Identify which cell holds the provided text, then report its [X, Y] central coordinate. 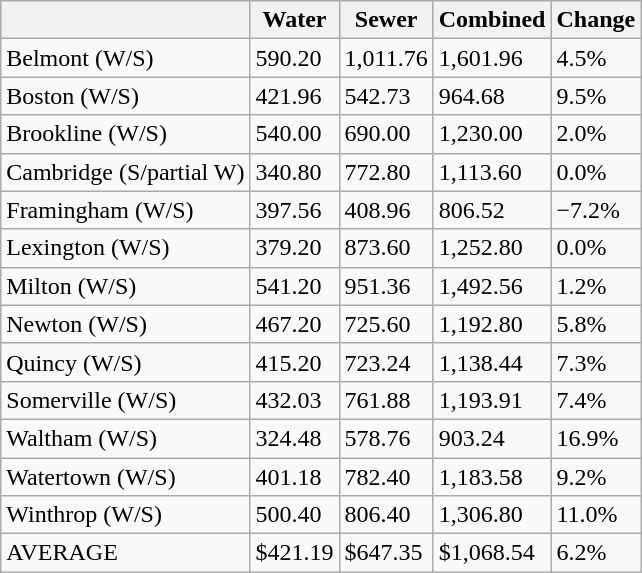
Sewer [386, 20]
Cambridge (S/partial W) [126, 172]
1,492.56 [492, 286]
723.24 [386, 362]
500.40 [294, 515]
408.96 [386, 210]
951.36 [386, 286]
340.80 [294, 172]
6.2% [596, 553]
782.40 [386, 477]
Change [596, 20]
873.60 [386, 248]
Winthrop (W/S) [126, 515]
Boston (W/S) [126, 96]
1,230.00 [492, 134]
903.24 [492, 438]
1,113.60 [492, 172]
725.60 [386, 324]
467.20 [294, 324]
540.00 [294, 134]
1,192.80 [492, 324]
1,183.58 [492, 477]
Newton (W/S) [126, 324]
7.4% [596, 400]
690.00 [386, 134]
Milton (W/S) [126, 286]
5.8% [596, 324]
Waltham (W/S) [126, 438]
1.2% [596, 286]
1,138.44 [492, 362]
Framingham (W/S) [126, 210]
7.3% [596, 362]
541.20 [294, 286]
Quincy (W/S) [126, 362]
9.5% [596, 96]
415.20 [294, 362]
590.20 [294, 58]
324.48 [294, 438]
Lexington (W/S) [126, 248]
401.18 [294, 477]
1,011.76 [386, 58]
806.40 [386, 515]
$647.35 [386, 553]
Brookline (W/S) [126, 134]
806.52 [492, 210]
379.20 [294, 248]
Watertown (W/S) [126, 477]
1,306.80 [492, 515]
1,252.80 [492, 248]
$1,068.54 [492, 553]
578.76 [386, 438]
Belmont (W/S) [126, 58]
421.96 [294, 96]
Somerville (W/S) [126, 400]
432.03 [294, 400]
542.73 [386, 96]
$421.19 [294, 553]
Water [294, 20]
AVERAGE [126, 553]
772.80 [386, 172]
2.0% [596, 134]
16.9% [596, 438]
9.2% [596, 477]
761.88 [386, 400]
1,601.96 [492, 58]
964.68 [492, 96]
1,193.91 [492, 400]
Combined [492, 20]
−7.2% [596, 210]
11.0% [596, 515]
4.5% [596, 58]
397.56 [294, 210]
